Find where the given text appears and provide that cell's center as (x, y) coordinate. 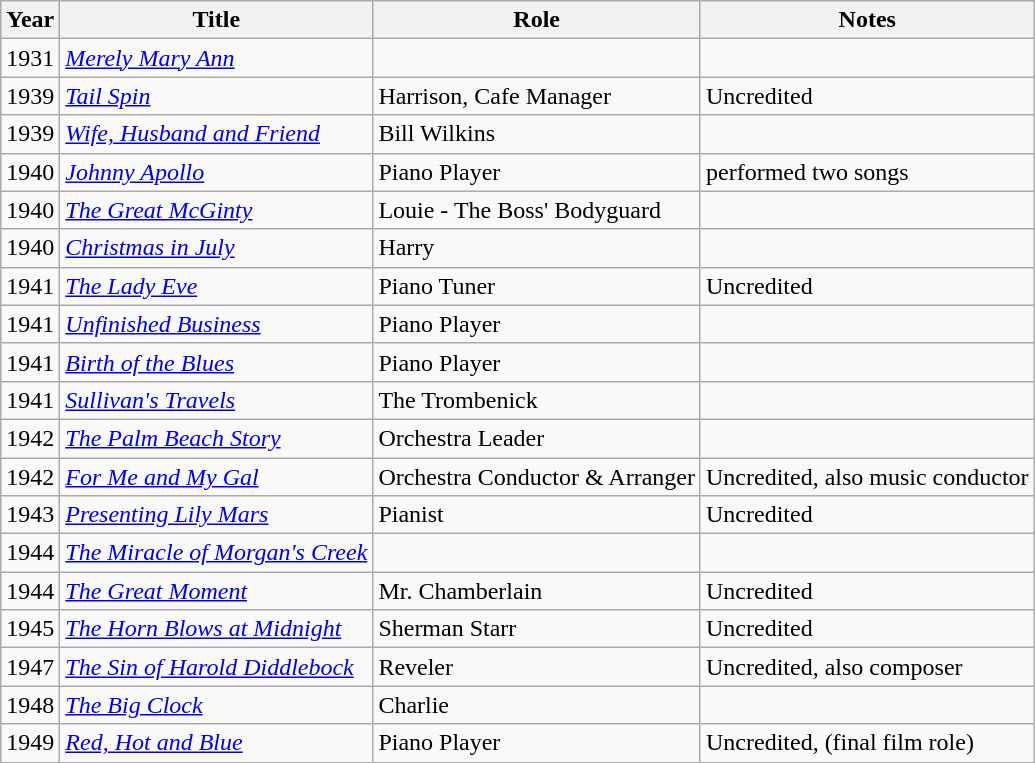
Title (216, 20)
Sullivan's Travels (216, 400)
Christmas in July (216, 248)
Louie - The Boss' Bodyguard (537, 210)
1931 (30, 58)
The Great McGinty (216, 210)
Tail Spin (216, 96)
Uncredited, also composer (867, 667)
Red, Hot and Blue (216, 743)
1947 (30, 667)
Unfinished Business (216, 324)
Uncredited, also music conductor (867, 477)
Pianist (537, 515)
The Great Moment (216, 591)
The Palm Beach Story (216, 438)
Bill Wilkins (537, 134)
The Horn Blows at Midnight (216, 629)
The Big Clock (216, 705)
1949 (30, 743)
Charlie (537, 705)
1943 (30, 515)
Year (30, 20)
Piano Tuner (537, 286)
Mr. Chamberlain (537, 591)
The Lady Eve (216, 286)
Birth of the Blues (216, 362)
Presenting Lily Mars (216, 515)
Harry (537, 248)
1945 (30, 629)
Role (537, 20)
Harrison, Cafe Manager (537, 96)
performed two songs (867, 172)
For Me and My Gal (216, 477)
Orchestra Leader (537, 438)
The Trombenick (537, 400)
Notes (867, 20)
Sherman Starr (537, 629)
Wife, Husband and Friend (216, 134)
Merely Mary Ann (216, 58)
Orchestra Conductor & Arranger (537, 477)
The Miracle of Morgan's Creek (216, 553)
Reveler (537, 667)
The Sin of Harold Diddlebock (216, 667)
Uncredited, (final film role) (867, 743)
1948 (30, 705)
Johnny Apollo (216, 172)
